Output the (X, Y) coordinate of the center of the cell containing the given text.  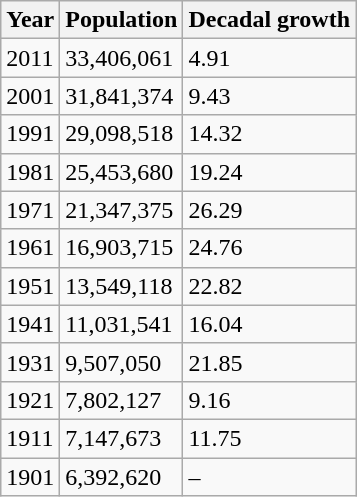
21,347,375 (122, 210)
4.91 (270, 58)
1951 (30, 286)
9,507,050 (122, 362)
7,147,673 (122, 438)
1921 (30, 400)
Decadal growth (270, 20)
Year (30, 20)
29,098,518 (122, 134)
9.16 (270, 400)
6,392,620 (122, 477)
1931 (30, 362)
9.43 (270, 96)
21.85 (270, 362)
19.24 (270, 172)
13,549,118 (122, 286)
2011 (30, 58)
11,031,541 (122, 324)
1961 (30, 248)
16.04 (270, 324)
1911 (30, 438)
16,903,715 (122, 248)
1941 (30, 324)
33,406,061 (122, 58)
1971 (30, 210)
1901 (30, 477)
1981 (30, 172)
11.75 (270, 438)
24.76 (270, 248)
– (270, 477)
7,802,127 (122, 400)
14.32 (270, 134)
22.82 (270, 286)
Population (122, 20)
25,453,680 (122, 172)
26.29 (270, 210)
31,841,374 (122, 96)
1991 (30, 134)
2001 (30, 96)
